Pinpoint the cell where the given text exists, returning its (x, y) midpoint coordinate. 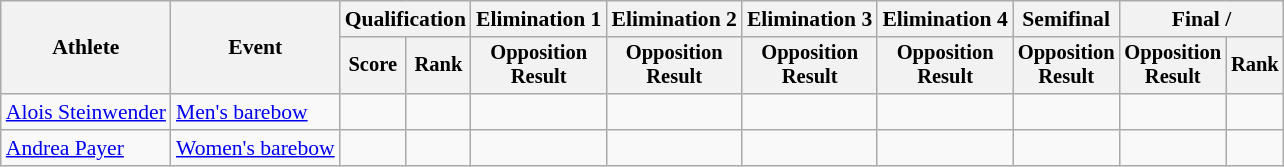
Event (256, 48)
Andrea Payer (86, 148)
Women's barebow (256, 148)
Elimination 1 (538, 19)
Qualification (406, 19)
Men's barebow (256, 112)
Elimination 4 (944, 19)
Elimination 2 (674, 19)
Score (373, 66)
Final / (1201, 19)
Elimination 3 (810, 19)
Semifinal (1066, 19)
Alois Steinwender (86, 112)
Athlete (86, 48)
